Return (X, Y) of the center of cell containing provided text 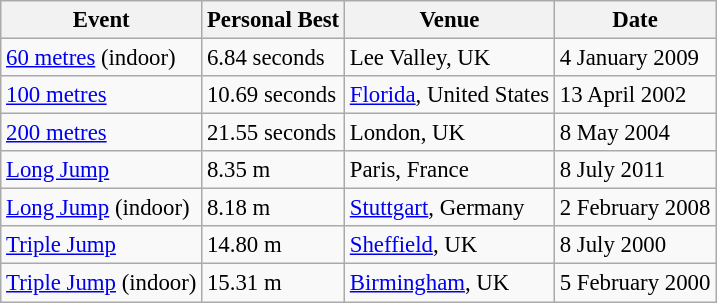
8 July 2011 (634, 170)
8.35 m (274, 170)
Long Jump (indoor) (102, 208)
5 February 2000 (634, 283)
8.18 m (274, 208)
10.69 seconds (274, 95)
2 February 2008 (634, 208)
Birmingham, UK (450, 283)
Triple Jump (102, 245)
Venue (450, 20)
Event (102, 20)
Long Jump (102, 170)
Lee Valley, UK (450, 58)
13 April 2002 (634, 95)
Triple Jump (indoor) (102, 283)
Date (634, 20)
Paris, France (450, 170)
Sheffield, UK (450, 245)
6.84 seconds (274, 58)
14.80 m (274, 245)
Florida, United States (450, 95)
200 metres (102, 133)
Personal Best (274, 20)
100 metres (102, 95)
London, UK (450, 133)
15.31 m (274, 283)
Stuttgart, Germany (450, 208)
60 metres (indoor) (102, 58)
8 July 2000 (634, 245)
8 May 2004 (634, 133)
21.55 seconds (274, 133)
4 January 2009 (634, 58)
